Capture the cell that displays the provided text and extract its (x, y) central coordinate. 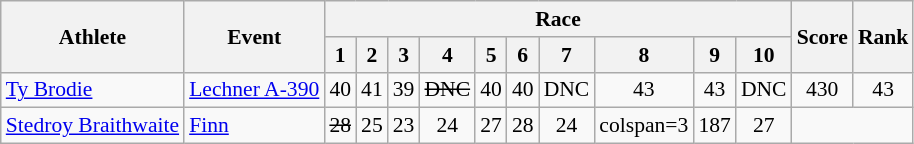
2 (372, 55)
Rank (884, 36)
1 (340, 55)
9 (714, 55)
10 (764, 55)
5 (491, 55)
430 (822, 90)
Athlete (92, 36)
Lechner A-390 (254, 90)
colspan=3 (644, 126)
Event (254, 36)
25 (372, 126)
Race (558, 19)
3 (404, 55)
Ty Brodie (92, 90)
187 (714, 126)
7 (567, 55)
Score (822, 36)
Stedroy Braithwaite (92, 126)
23 (404, 126)
39 (404, 90)
6 (523, 55)
8 (644, 55)
Finn (254, 126)
41 (372, 90)
4 (447, 55)
